Determine the (X, Y) coordinate at the center of the cell enclosing the given text.  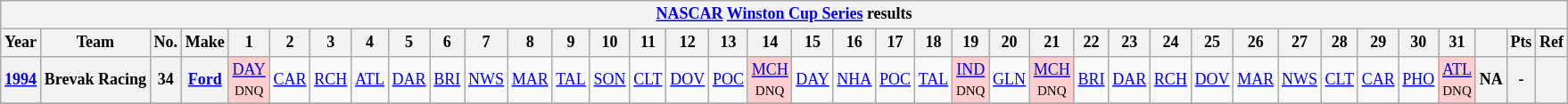
Make (205, 43)
23 (1129, 43)
18 (933, 43)
NA (1491, 80)
6 (448, 43)
NASCAR Winston Cup Series results (785, 14)
9 (571, 43)
1994 (21, 80)
GLN (1010, 80)
Ref (1552, 43)
16 (854, 43)
11 (648, 43)
DAYDNQ (249, 80)
24 (1171, 43)
No. (166, 43)
ATLDNQ (1457, 80)
19 (970, 43)
Pts (1522, 43)
20 (1010, 43)
25 (1212, 43)
22 (1092, 43)
2 (290, 43)
1 (249, 43)
SON (610, 80)
34 (166, 80)
Year (21, 43)
12 (688, 43)
5 (409, 43)
21 (1052, 43)
17 (895, 43)
26 (1256, 43)
30 (1418, 43)
31 (1457, 43)
14 (770, 43)
8 (530, 43)
NHA (854, 80)
27 (1300, 43)
- (1522, 80)
29 (1378, 43)
INDDNQ (970, 80)
10 (610, 43)
Team (95, 43)
ATL (370, 80)
28 (1340, 43)
13 (729, 43)
PHO (1418, 80)
Ford (205, 80)
4 (370, 43)
Brevak Racing (95, 80)
15 (813, 43)
7 (487, 43)
3 (331, 43)
DAY (813, 80)
